For the text-containing cell, return its midpoint in (x, y) coordinate format. 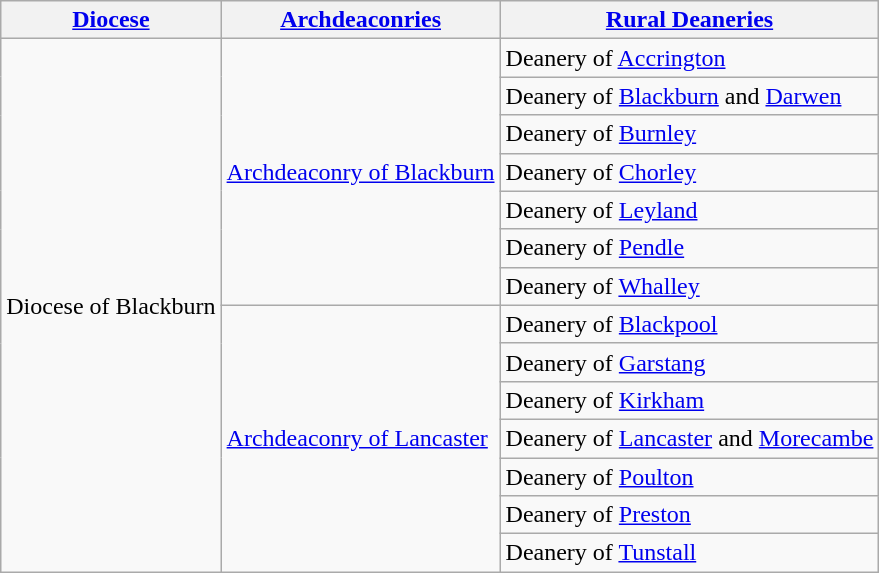
Deanery of Poulton (690, 477)
Archdeaconries (360, 20)
Deanery of Kirkham (690, 400)
Deanery of Pendle (690, 248)
Deanery of Blackpool (690, 324)
Deanery of Accrington (690, 58)
Deanery of Tunstall (690, 553)
Archdeaconry of Blackburn (360, 172)
Diocese of Blackburn (111, 306)
Deanery of Chorley (690, 172)
Deanery of Blackburn and Darwen (690, 96)
Diocese (111, 20)
Deanery of Garstang (690, 362)
Deanery of Preston (690, 515)
Archdeaconry of Lancaster (360, 438)
Deanery of Leyland (690, 210)
Deanery of Burnley (690, 134)
Deanery of Lancaster and Morecambe (690, 438)
Deanery of Whalley (690, 286)
Rural Deaneries (690, 20)
